Pinpoint the cell where the given text exists, returning its [X, Y] midpoint coordinate. 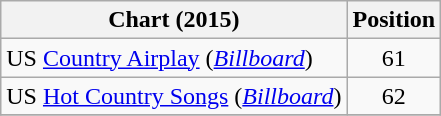
US Hot Country Songs (Billboard) [174, 96]
62 [394, 96]
US Country Airplay (Billboard) [174, 58]
Chart (2015) [174, 20]
61 [394, 58]
Position [394, 20]
